Detect which cell encompasses the target text, then output its [X, Y] center coordinate. 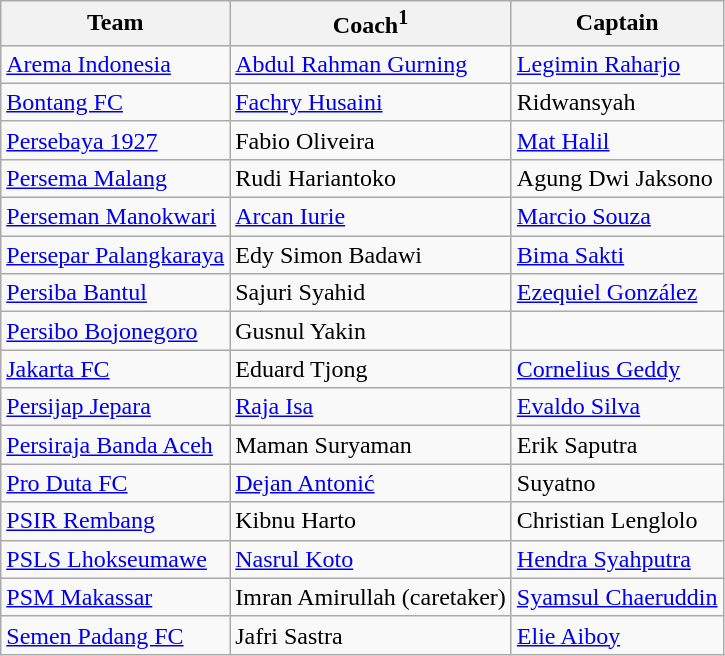
Mat Halil [617, 140]
Ridwansyah [617, 102]
Persibo Bojonegoro [116, 331]
Arema Indonesia [116, 64]
Eduard Tjong [371, 369]
Persiraja Banda Aceh [116, 445]
Fachry Husaini [371, 102]
Rudi Hariantoko [371, 178]
Team [116, 24]
Bontang FC [116, 102]
Perseman Manokwari [116, 217]
Dejan Antonić [371, 483]
Imran Amirullah (caretaker) [371, 597]
Nasrul Koto [371, 559]
Evaldo Silva [617, 407]
Fabio Oliveira [371, 140]
Raja Isa [371, 407]
Coach1 [371, 24]
Pro Duta FC [116, 483]
PSLS Lhokseumawe [116, 559]
PSIR Rembang [116, 521]
Agung Dwi Jaksono [617, 178]
Sajuri Syahid [371, 293]
Persepar Palangkaraya [116, 255]
Kibnu Harto [371, 521]
Bima Sakti [617, 255]
Semen Padang FC [116, 635]
Persijap Jepara [116, 407]
Suyatno [617, 483]
Syamsul Chaeruddin [617, 597]
Marcio Souza [617, 217]
Captain [617, 24]
Christian Lenglolo [617, 521]
Jakarta FC [116, 369]
Hendra Syahputra [617, 559]
Cornelius Geddy [617, 369]
PSM Makassar [116, 597]
Legimin Raharjo [617, 64]
Maman Suryaman [371, 445]
Erik Saputra [617, 445]
Elie Aiboy [617, 635]
Edy Simon Badawi [371, 255]
Arcan Iurie [371, 217]
Persema Malang [116, 178]
Persebaya 1927 [116, 140]
Abdul Rahman Gurning [371, 64]
Ezequiel González [617, 293]
Jafri Sastra [371, 635]
Gusnul Yakin [371, 331]
Persiba Bantul [116, 293]
